Return [X, Y] of the center of cell containing provided text 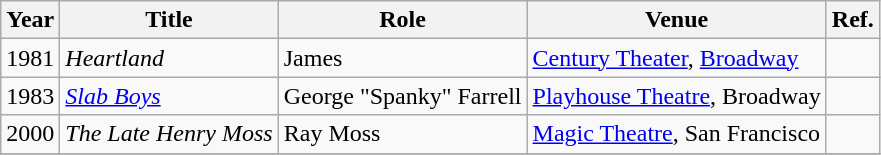
Title [169, 20]
The Late Henry Moss [169, 134]
1981 [30, 58]
James [402, 58]
Ref. [852, 20]
Venue [676, 20]
Role [402, 20]
Year [30, 20]
Playhouse Theatre, Broadway [676, 96]
Heartland [169, 58]
George "Spanky" Farrell [402, 96]
Slab Boys [169, 96]
2000 [30, 134]
Ray Moss [402, 134]
1983 [30, 96]
Century Theater, Broadway [676, 58]
Magic Theatre, San Francisco [676, 134]
